Capture the cell that displays the provided text and extract its (x, y) central coordinate. 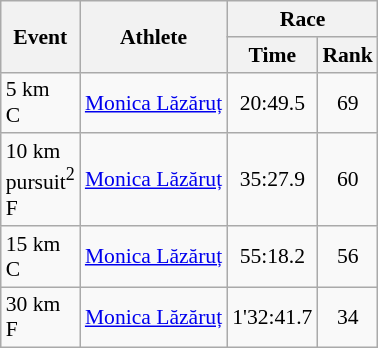
60 (348, 180)
5 km C (40, 102)
20:49.5 (272, 102)
15 km C (40, 256)
56 (348, 256)
Rank (348, 55)
30 km F (40, 318)
35:27.9 (272, 180)
Race (302, 19)
34 (348, 318)
Time (272, 55)
55:18.2 (272, 256)
Event (40, 36)
69 (348, 102)
Athlete (154, 36)
10 km pursuit2 F (40, 180)
1'32:41.7 (272, 318)
